Output the [x, y] coordinate of the center of the cell containing the given text.  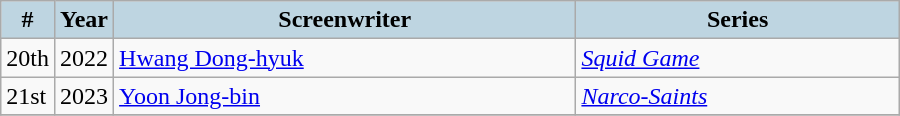
Hwang Dong-hyuk [345, 58]
Yoon Jong-bin [345, 96]
Year [84, 20]
# [28, 20]
Narco-Saints [738, 96]
20th [28, 58]
Squid Game [738, 58]
21st [28, 96]
2023 [84, 96]
Series [738, 20]
2022 [84, 58]
Screenwriter [345, 20]
